Locate the cell with the specified text and output its (X, Y) center coordinate. 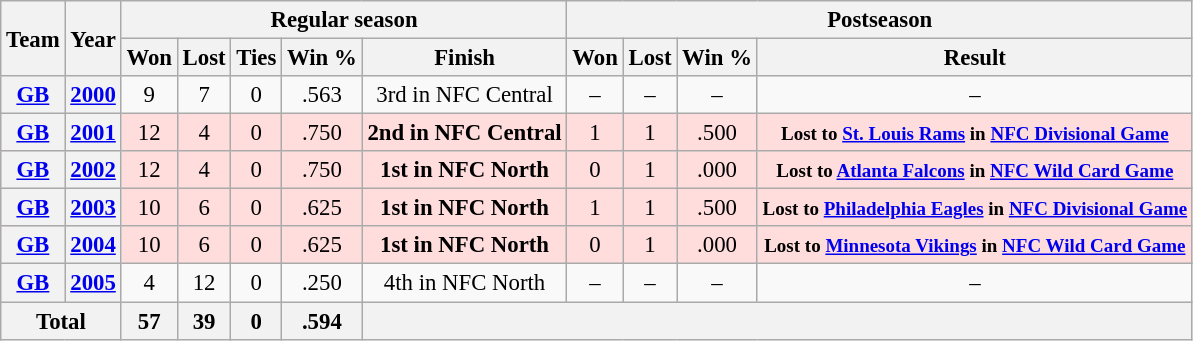
2nd in NFC Central (464, 133)
2004 (93, 245)
Year (93, 38)
2000 (93, 95)
57 (149, 321)
Team (33, 38)
Finish (464, 58)
.563 (322, 95)
2002 (93, 170)
Lost to Philadelphia Eagles in NFC Divisional Game (974, 208)
Lost to Minnesota Vikings in NFC Wild Card Game (974, 245)
7 (204, 95)
4th in NFC North (464, 283)
Total (61, 321)
.250 (322, 283)
9 (149, 95)
2001 (93, 133)
Ties (256, 58)
39 (204, 321)
Regular season (344, 20)
3rd in NFC Central (464, 95)
Lost to St. Louis Rams in NFC Divisional Game (974, 133)
.594 (322, 321)
Lost to Atlanta Falcons in NFC Wild Card Game (974, 170)
Result (974, 58)
2005 (93, 283)
2003 (93, 208)
Postseason (880, 20)
